Detect which cell encompasses the target text, then output its (x, y) center coordinate. 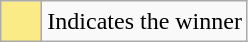
Indicates the winner (145, 22)
